Scan for the cell matching the given text and deliver its [X, Y] coordinate at center. 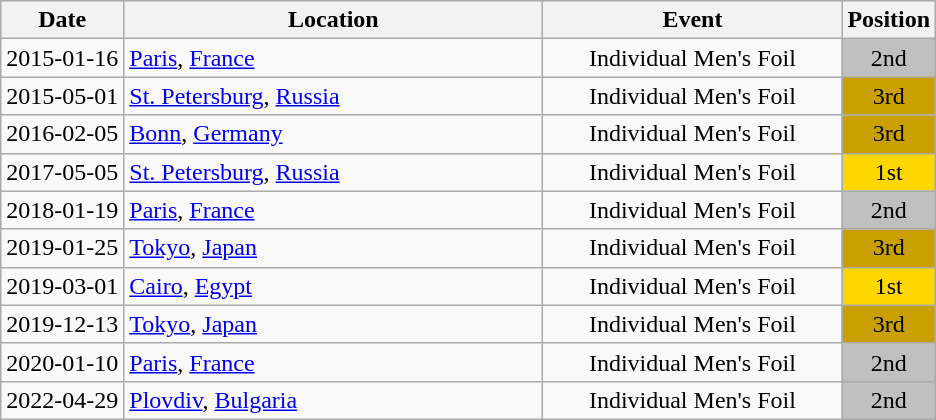
2019-12-13 [62, 324]
Date [62, 20]
Event [692, 20]
2022-04-29 [62, 400]
2018-01-19 [62, 210]
2015-05-01 [62, 96]
2020-01-10 [62, 362]
2019-01-25 [62, 248]
Plovdiv, Bulgaria [334, 400]
Bonn, Germany [334, 134]
2016-02-05 [62, 134]
Cairo, Egypt [334, 286]
2017-05-05 [62, 172]
Position [889, 20]
Location [334, 20]
2019-03-01 [62, 286]
2015-01-16 [62, 58]
